Output the (X, Y) coordinate of the center of the cell containing the given text.  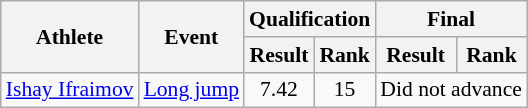
Did not advance (451, 90)
15 (344, 90)
Athlete (70, 36)
Ishay Ifraimov (70, 90)
Qualification (310, 19)
7.42 (279, 90)
Event (192, 36)
Final (451, 19)
Long jump (192, 90)
